Return [X, Y] of the center of cell containing provided text 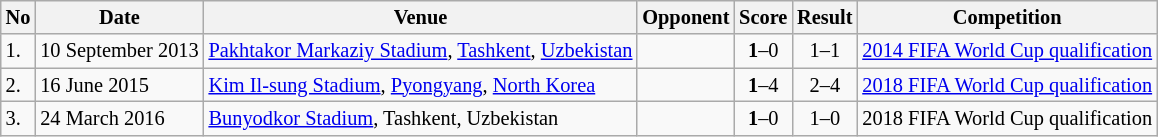
2–4 [824, 85]
Result [824, 17]
16 June 2015 [119, 85]
1–4 [763, 85]
1. [18, 51]
24 March 2016 [119, 118]
3. [18, 118]
Kim Il-sung Stadium, Pyongyang, North Korea [421, 85]
10 September 2013 [119, 51]
Pakhtakor Markaziy Stadium, Tashkent, Uzbekistan [421, 51]
2. [18, 85]
No [18, 17]
Opponent [686, 17]
Bunyodkor Stadium, Tashkent, Uzbekistan [421, 118]
Venue [421, 17]
Date [119, 17]
1–1 [824, 51]
Competition [1007, 17]
2014 FIFA World Cup qualification [1007, 51]
Score [763, 17]
